Return (x, y) of the center of cell containing provided text 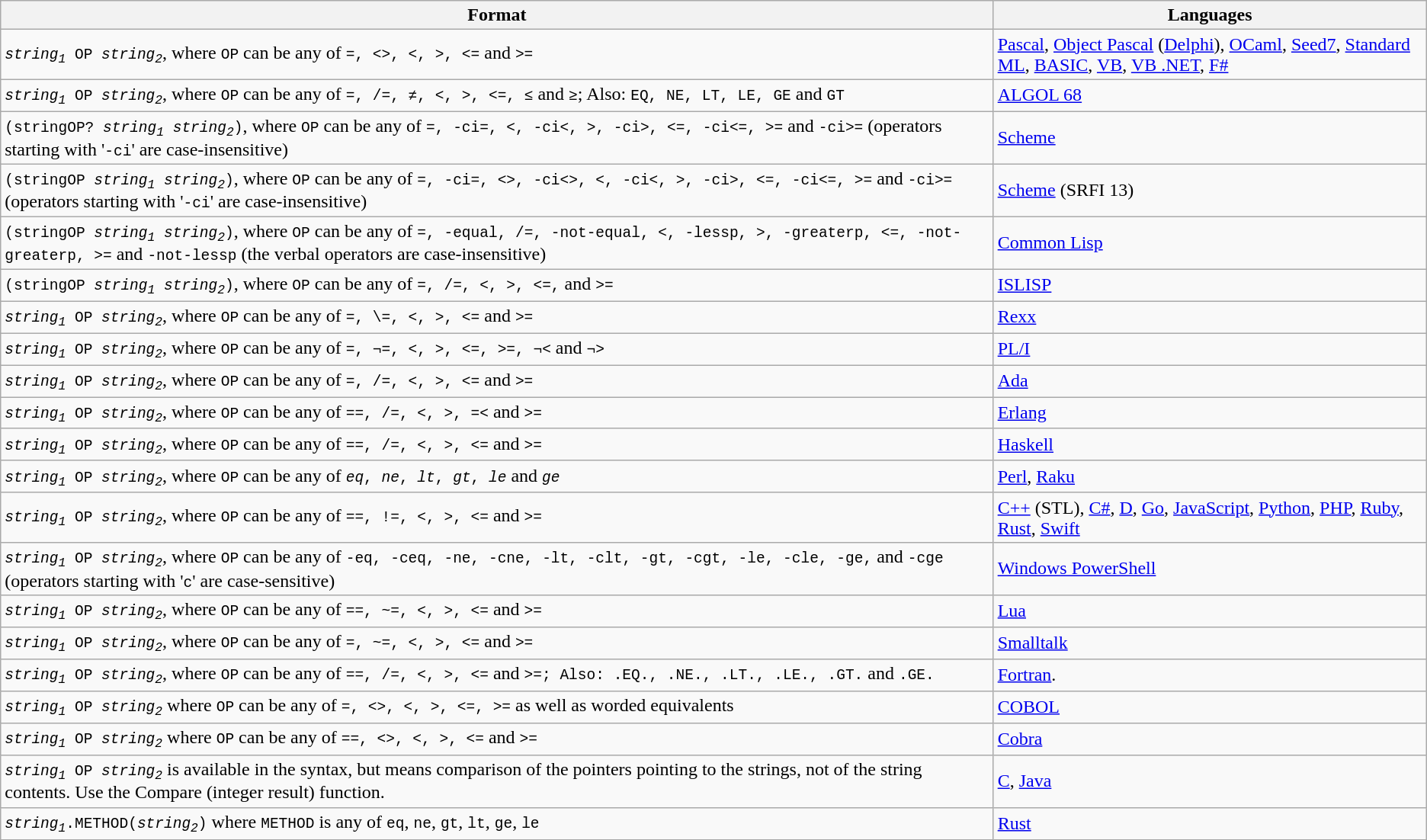
string1 OP string2, where OP can be any of =, \=, <, >, <= and >= (497, 317)
string1 OP string2, where OP can be any of =, /=, <, >, <= and >= (497, 381)
Perl, Raku (1210, 476)
Erlang (1210, 412)
Common Lisp (1210, 242)
Languages (1210, 15)
string1 OP string2 where OP can be any of =, <>, <, >, <=, >= as well as worded equivalents (497, 707)
string1 OP string2, where OP can be any of =, /=, ≠, <, >, <=, ≤ and ≥; Also: EQ, NE, LT, LE, GE and GT (497, 95)
Fortran. (1210, 675)
string1 OP string2, where OP can be any of eq, ne, lt, gt, le and ge (497, 476)
string1 OP string2, where OP can be any of ==, !=, <, >, <= and >= (497, 517)
string1 OP string2, where OP can be any of ==, /=, <, >, <= and >= (497, 444)
C, Java (1210, 781)
Scheme (1210, 137)
Rust (1210, 823)
ALGOL 68 (1210, 95)
COBOL (1210, 707)
string1 OP string2, where OP can be any of ==, /=, <, >, <= and >=; Also: .EQ., .NE., .LT., .LE., .GT. and .GE. (497, 675)
Cobra (1210, 739)
string1 OP string2, where OP can be any of =, ~=, <, >, <= and >= (497, 643)
Scheme (SRFI 13) (1210, 191)
ISLISP (1210, 285)
(stringOP string1 string2), where OP can be any of =, /=, <, >, <=, and >= (497, 285)
string1 OP string2 where OP can be any of ==, <>, <, >, <= and >= (497, 739)
Format (497, 15)
Windows PowerShell (1210, 569)
string1 OP string2, where OP can be any of ==, /=, <, >, =< and >= (497, 412)
PL/I (1210, 349)
Rexx (1210, 317)
Haskell (1210, 444)
string1.METHOD(string2) where METHOD is any of eq, ne, gt, lt, ge, le (497, 823)
C++ (STL), C#, D, Go, JavaScript, Python, PHP, Ruby, Rust, Swift (1210, 517)
Smalltalk (1210, 643)
string1 OP string2, where OP can be any of =, ¬=, <, >, <=, >=, ¬< and ¬> (497, 349)
Pascal, Object Pascal (Delphi), OCaml, Seed7, Standard ML, BASIC, VB, VB .NET, F# (1210, 55)
string1 OP string2, where OP can be any of =, <>, <, >, <= and >= (497, 55)
Ada (1210, 381)
string1 OP string2, where OP can be any of ==, ~=, <, >, <= and >= (497, 611)
Lua (1210, 611)
